Search for the cell housing the specified text and yield its (x, y) center coordinate. 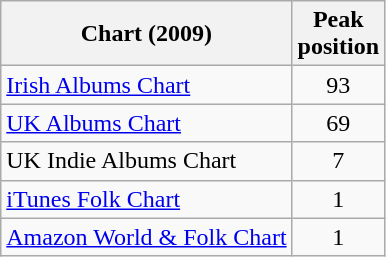
Peakposition (338, 34)
UK Indie Albums Chart (146, 161)
7 (338, 161)
93 (338, 85)
UK Albums Chart (146, 123)
69 (338, 123)
iTunes Folk Chart (146, 199)
Irish Albums Chart (146, 85)
Chart (2009) (146, 34)
Amazon World & Folk Chart (146, 237)
